Return [x, y] of the center of cell containing provided text 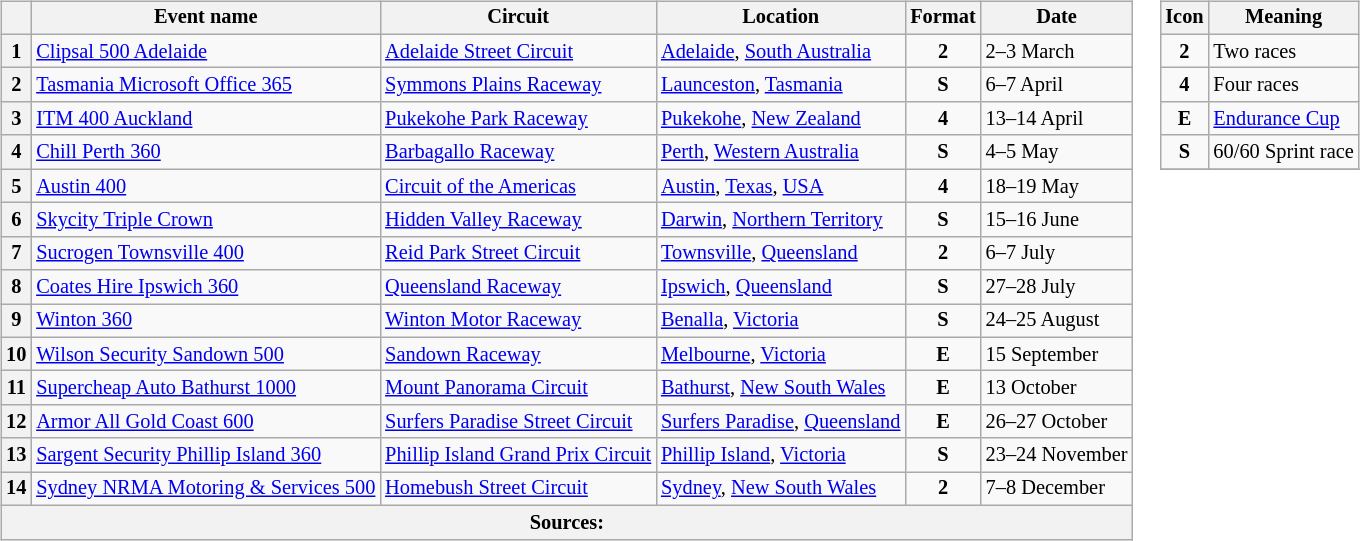
Barbagallo Raceway [518, 152]
6–7 July [1057, 253]
Icon [1184, 18]
13–14 April [1057, 119]
60/60 Sprint race [1284, 152]
24–25 August [1057, 321]
Adelaide Street Circuit [518, 51]
Sargent Security Phillip Island 360 [206, 455]
Austin, Texas, USA [780, 186]
23–24 November [1057, 455]
Darwin, Northern Territory [780, 220]
Reid Park Street Circuit [518, 253]
15–16 June [1057, 220]
Queensland Raceway [518, 287]
Hidden Valley Raceway [518, 220]
3 [16, 119]
Tasmania Microsoft Office 365 [206, 85]
Supercheap Auto Bathurst 1000 [206, 388]
Two races [1284, 51]
4–5 May [1057, 152]
Bathurst, New South Wales [780, 388]
7–8 December [1057, 489]
Launceston, Tasmania [780, 85]
Pukekohe Park Raceway [518, 119]
2–3 March [1057, 51]
Sucrogen Townsville 400 [206, 253]
Homebush Street Circuit [518, 489]
14 [16, 489]
Armor All Gold Coast 600 [206, 422]
27–28 July [1057, 287]
5 [16, 186]
18–19 May [1057, 186]
13 October [1057, 388]
Winton Motor Raceway [518, 321]
Phillip Island Grand Prix Circuit [518, 455]
Format [942, 18]
Adelaide, South Australia [780, 51]
7 [16, 253]
Circuit [518, 18]
6–7 April [1057, 85]
Circuit of the Americas [518, 186]
Perth, Western Australia [780, 152]
Ipswich, Queensland [780, 287]
1 [16, 51]
Date [1057, 18]
Four races [1284, 85]
12 [16, 422]
Surfers Paradise Street Circuit [518, 422]
Endurance Cup [1284, 119]
Coates Hire Ipswich 360 [206, 287]
Chill Perth 360 [206, 152]
8 [16, 287]
Melbourne, Victoria [780, 354]
10 [16, 354]
Sydney, New South Wales [780, 489]
Sandown Raceway [518, 354]
Winton 360 [206, 321]
Clipsal 500 Adelaide [206, 51]
Location [780, 18]
Wilson Security Sandown 500 [206, 354]
ITM 400 Auckland [206, 119]
Benalla, Victoria [780, 321]
Sydney NRMA Motoring & Services 500 [206, 489]
Townsville, Queensland [780, 253]
Pukekohe, New Zealand [780, 119]
Phillip Island, Victoria [780, 455]
Austin 400 [206, 186]
Symmons Plains Raceway [518, 85]
Meaning [1284, 18]
9 [16, 321]
6 [16, 220]
Surfers Paradise, Queensland [780, 422]
11 [16, 388]
Sources: [566, 522]
Mount Panorama Circuit [518, 388]
15 September [1057, 354]
26–27 October [1057, 422]
Skycity Triple Crown [206, 220]
Event name [206, 18]
13 [16, 455]
